Scan for the cell matching the given text and deliver its (x, y) coordinate at center. 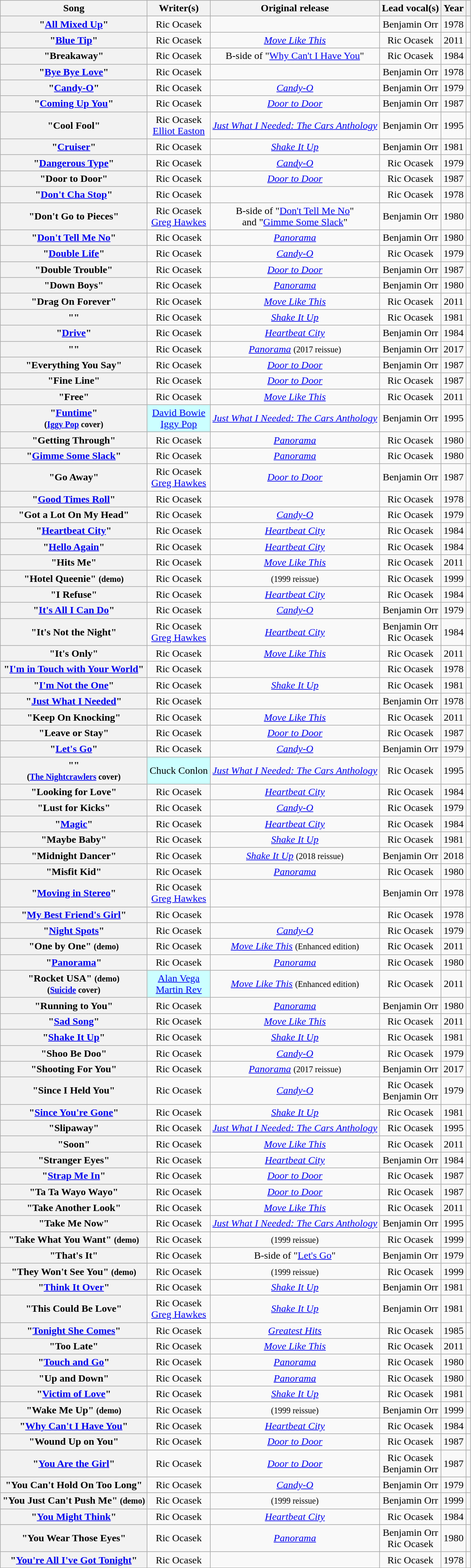
"Too Late" (74, 1346)
"Just What I Needed" (74, 701)
"You're All I've Got Tonight" (74, 1560)
"Maybe Baby" (74, 840)
"Coming Up You" (74, 104)
"It's All I Can Do" (74, 610)
"I'm Not the One" (74, 685)
"Fine Line" (74, 381)
"Go Away" (74, 477)
"This Could Be Love" (74, 1308)
"Tonight She Comes" (74, 1331)
"Candy-O" (74, 88)
B-side of "Why Can't I Have You" (295, 56)
Lead vocal(s) (410, 8)
"Think It Over" (74, 1287)
"Moving in Stereo" (74, 893)
"You Might Think" (74, 1517)
"Take What You Want" (demo) (74, 1239)
"Leave or Stay" (74, 733)
"Slipaway" (74, 1128)
"Magic" (74, 824)
"Down Boys" (74, 286)
"Drive" (74, 333)
"Strap Me In" (74, 1176)
"Since I Held You" (74, 1091)
"You Wear Those Eyes" (74, 1538)
"Running to You" (74, 1005)
"Ta Ta Wayo Wayo" (74, 1192)
"Cruiser" (74, 147)
"I Refuse" (74, 594)
"Double Life" (74, 254)
"Let's Go" (74, 749)
"Looking for Love" (74, 792)
"Take Me Now" (74, 1224)
"Stranger Eyes" (74, 1160)
"Good Times Roll" (74, 499)
"You Are the Girl" (74, 1463)
"Touch and Go" (74, 1362)
"You Can't Hold On Too Long" (74, 1485)
"Soon" (74, 1144)
"That's It" (74, 1255)
Year (454, 8)
"You Just Can't Push Me" (demo) (74, 1501)
"I'm in Touch with Your World" (74, 669)
"Night Spots" (74, 931)
"Hello Again" (74, 547)
Song (74, 8)
Chuck Conlon (178, 770)
"Dangerous Type" (74, 163)
"Misfit Kid" (74, 872)
"Got a Lot On My Head" (74, 515)
2018 (454, 856)
"Bye Bye Love" (74, 72)
"They Won't See You" (demo) (74, 1271)
"Lust for Kicks" (74, 808)
"Keep On Knocking" (74, 717)
"Panorama" (74, 962)
Alan VegaMartin Rev (178, 984)
"Shooting For You" (74, 1069)
"Since You're Gone" (74, 1112)
"Why Can't I Have You" (74, 1426)
"Gimme Some Slack" (74, 456)
"Victim of Love" (74, 1394)
"Wake Me Up" (demo) (74, 1410)
"Getting Through" (74, 440)
"My Best Friend's Girl" (74, 915)
B-side of "Don't Tell Me No"and "Gimme Some Slack" (295, 216)
B-side of "Let's Go" (295, 1255)
Shake It Up (2018 reissue) (295, 856)
Ric OcasekElliot Easton (178, 125)
"Double Trouble" (74, 270)
"Midnight Dancer" (74, 856)
"Don't Go to Pieces" (74, 216)
"Breakaway" (74, 56)
"Hotel Queenie" (demo) (74, 579)
1985 (454, 1331)
"Blue Tip" (74, 40)
Writer(s) (178, 8)
"Hits Me" (74, 563)
"All Mixed Up" (74, 24)
"Sad Song" (74, 1021)
"Wound Up on You" (74, 1442)
"Drag On Forever" (74, 301)
"Funtime"(Iggy Pop cover) (74, 418)
"Take Another Look" (74, 1208)
"Don't Tell Me No" (74, 238)
Greatest Hits (295, 1331)
"It's Not the Night" (74, 632)
"Don't Cha Stop" (74, 194)
"Shoo Be Doo" (74, 1053)
"One by One" (demo) (74, 946)
"Free" (74, 397)
"Door to Door" (74, 178)
"Heartbeat City" (74, 531)
"Everything You Say" (74, 365)
Original release (295, 8)
"Cool Fool" (74, 125)
"It's Only" (74, 653)
David BowieIggy Pop (178, 418)
"Rocket USA" (demo)(Suicide cover) (74, 984)
"Shake It Up" (74, 1037)
"Up and Down" (74, 1378)
""(The Nightcrawlers cover) (74, 770)
